Pinpoint the cell where the given text exists, returning its [X, Y] midpoint coordinate. 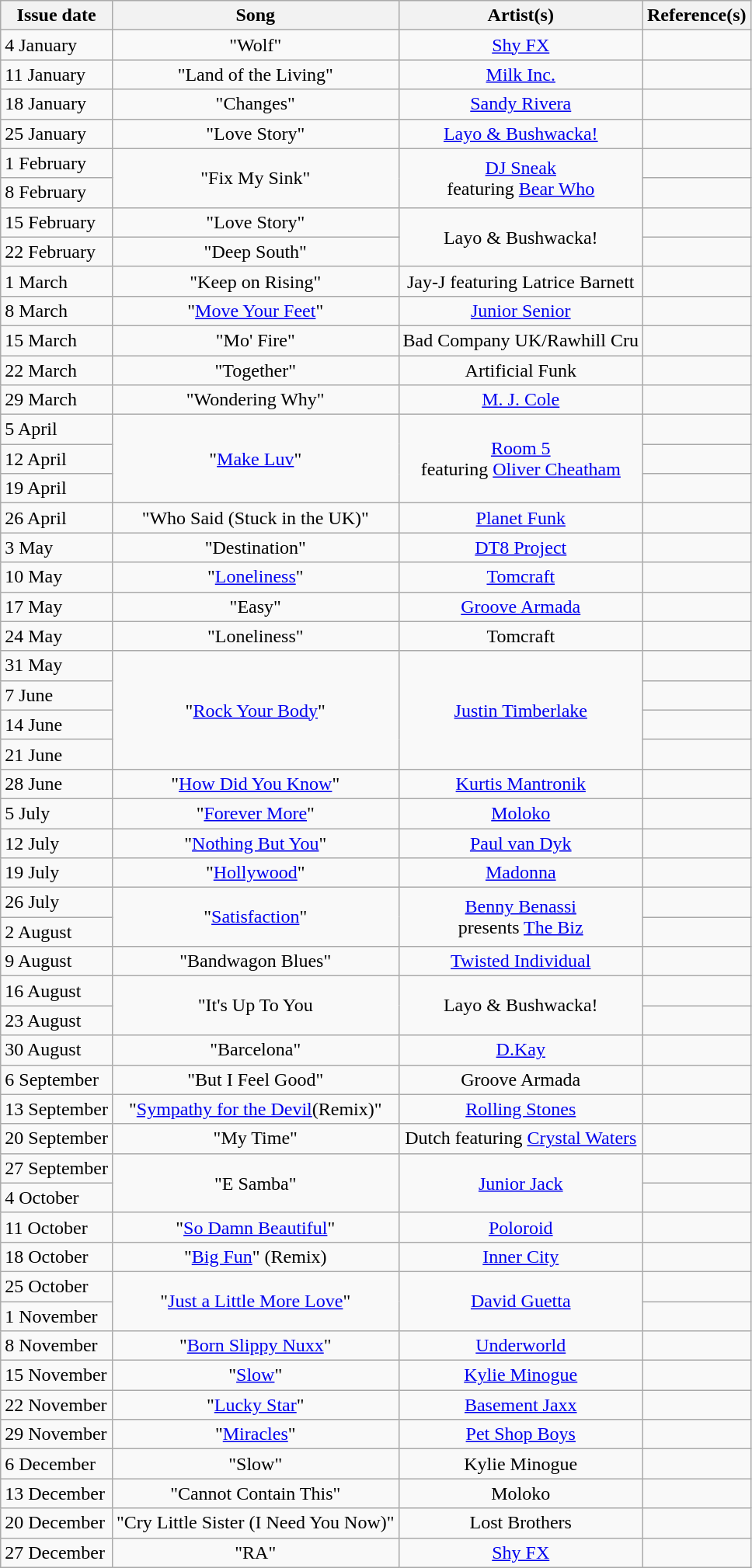
M. J. Cole [520, 400]
9 August [57, 961]
"Wondering Why" [255, 400]
1 November [57, 1316]
"Forever More" [255, 813]
"Big Fun" (Remix) [255, 1257]
Milk Inc. [520, 75]
"RA" [255, 1552]
D.Kay [520, 1050]
"Fix My Sink" [255, 178]
"Land of the Living" [255, 75]
29 March [57, 400]
12 July [57, 843]
Junior Senior [520, 311]
11 January [57, 75]
"Barcelona" [255, 1050]
"But I Feel Good" [255, 1080]
Jay-J featuring Latrice Barnett [520, 281]
Paul van Dyk [520, 843]
Justin Timberlake [520, 710]
17 May [57, 607]
"Move Your Feet" [255, 311]
15 February [57, 222]
DT8 Project [520, 548]
DJ Sneakfeaturing Bear Who [520, 178]
19 July [57, 873]
31 May [57, 666]
"So Damn Beautiful" [255, 1227]
"E Samba" [255, 1183]
22 February [57, 252]
"Hollywood" [255, 873]
Planet Funk [520, 518]
21 June [57, 754]
"Just a Little More Love" [255, 1301]
"Who Said (Stuck in the UK)" [255, 518]
29 November [57, 1434]
"Destination" [255, 548]
Issue date [57, 16]
Basement Jaxx [520, 1405]
1 February [57, 163]
18 January [57, 104]
23 August [57, 1020]
"How Did You Know" [255, 784]
"Wolf" [255, 45]
"Bandwagon Blues" [255, 961]
Sandy Rivera [520, 104]
"Cannot Contain This" [255, 1493]
15 March [57, 340]
"Easy" [255, 607]
8 November [57, 1346]
Benny Benassipresents The Biz [520, 917]
3 May [57, 548]
"My Time" [255, 1139]
7 June [57, 695]
25 January [57, 134]
19 April [57, 488]
Artificial Funk [520, 370]
20 December [57, 1523]
Dutch featuring Crystal Waters [520, 1139]
Junior Jack [520, 1183]
Pet Shop Boys [520, 1434]
27 December [57, 1552]
1 March [57, 281]
16 August [57, 991]
"Changes" [255, 104]
"Make Luv" [255, 459]
27 September [57, 1168]
18 October [57, 1257]
Room 5featuring Oliver Cheatham [520, 459]
5 April [57, 429]
2 August [57, 932]
25 October [57, 1286]
"Nothing But You" [255, 843]
6 December [57, 1464]
"Cry Little Sister (I Need You Now)" [255, 1523]
4 January [57, 45]
"Rock Your Body" [255, 710]
22 March [57, 370]
Poloroid [520, 1227]
Underworld [520, 1346]
Kurtis Mantronik [520, 784]
Bad Company UK/Rawhill Cru [520, 340]
Song [255, 16]
26 July [57, 902]
Lost Brothers [520, 1523]
26 April [57, 518]
Artist(s) [520, 16]
10 May [57, 577]
30 August [57, 1050]
"Born Slippy Nuxx" [255, 1346]
Inner City [520, 1257]
13 December [57, 1493]
13 September [57, 1109]
Madonna [520, 873]
Twisted Individual [520, 961]
5 July [57, 813]
"Miracles" [255, 1434]
8 March [57, 311]
"Lucky Star" [255, 1405]
28 June [57, 784]
"Keep on Rising" [255, 281]
"It's Up To You [255, 1006]
"Sympathy for the Devil(Remix)" [255, 1109]
22 November [57, 1405]
"Mo' Fire" [255, 340]
"Deep South" [255, 252]
Reference(s) [696, 16]
20 September [57, 1139]
6 September [57, 1080]
"Together" [255, 370]
14 June [57, 725]
11 October [57, 1227]
15 November [57, 1375]
"Satisfaction" [255, 917]
12 April [57, 459]
4 October [57, 1198]
8 February [57, 193]
David Guetta [520, 1301]
Rolling Stones [520, 1109]
24 May [57, 636]
